Identify which cell holds the provided text, then report its [x, y] central coordinate. 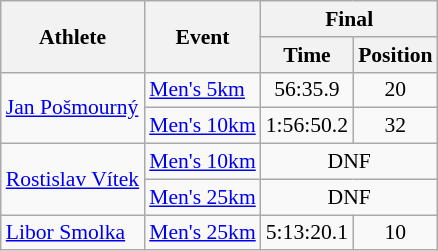
Men's 5km [202, 90]
20 [395, 90]
Event [202, 36]
Rostislav Vítek [72, 180]
Athlete [72, 36]
5:13:20.1 [307, 233]
1:56:50.2 [307, 126]
Libor Smolka [72, 233]
32 [395, 126]
10 [395, 233]
56:35.9 [307, 90]
Position [395, 55]
Time [307, 55]
Jan Pošmourný [72, 108]
Final [350, 19]
